Return (x, y) of the center of cell containing provided text 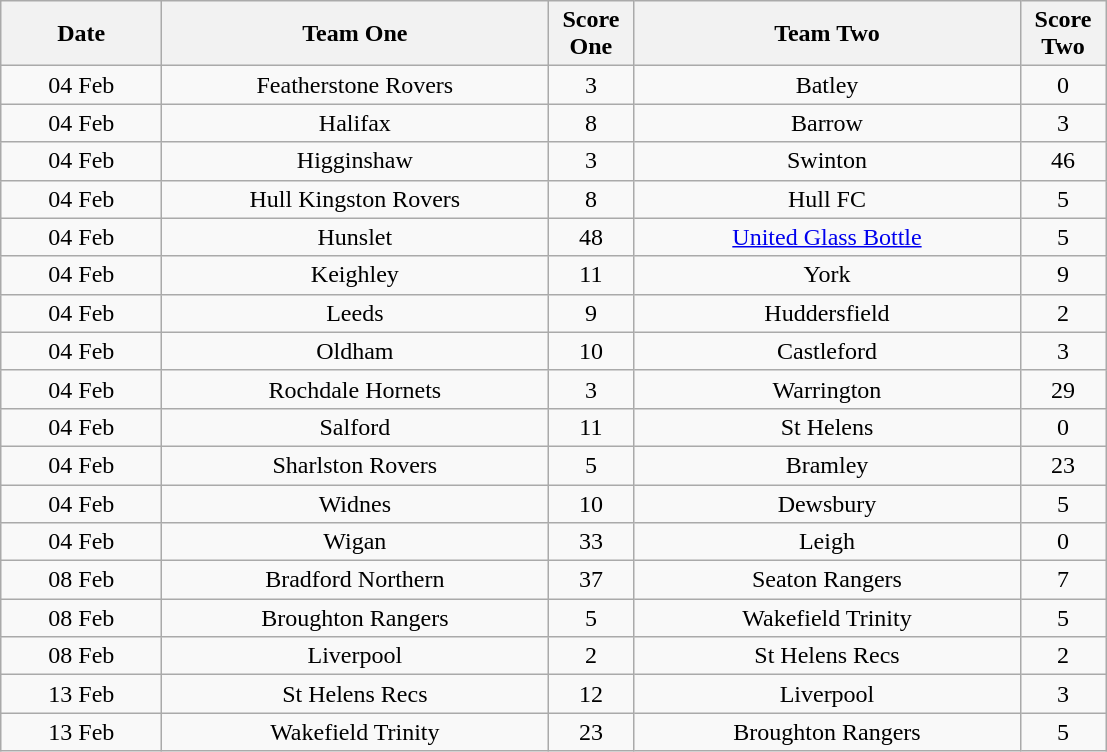
Leeds (355, 313)
Sharlston Rovers (355, 465)
Higginshaw (355, 161)
Hull FC (827, 199)
Bradford Northern (355, 580)
Swinton (827, 161)
33 (591, 542)
37 (591, 580)
Widnes (355, 503)
Seaton Rangers (827, 580)
7 (1063, 580)
Batley (827, 85)
Date (82, 34)
Score One (591, 34)
Warrington (827, 389)
York (827, 275)
12 (591, 694)
Keighley (355, 275)
Dewsbury (827, 503)
Salford (355, 427)
Team Two (827, 34)
United Glass Bottle (827, 237)
Barrow (827, 123)
46 (1063, 161)
Rochdale Hornets (355, 389)
Wigan (355, 542)
Hunslet (355, 237)
Team One (355, 34)
Castleford (827, 351)
Bramley (827, 465)
Leigh (827, 542)
Hull Kingston Rovers (355, 199)
29 (1063, 389)
Score Two (1063, 34)
Halifax (355, 123)
St Helens (827, 427)
Oldham (355, 351)
48 (591, 237)
Huddersfield (827, 313)
Featherstone Rovers (355, 85)
